Extract the (X, Y) coordinate from the center of the cell holding the provided text.  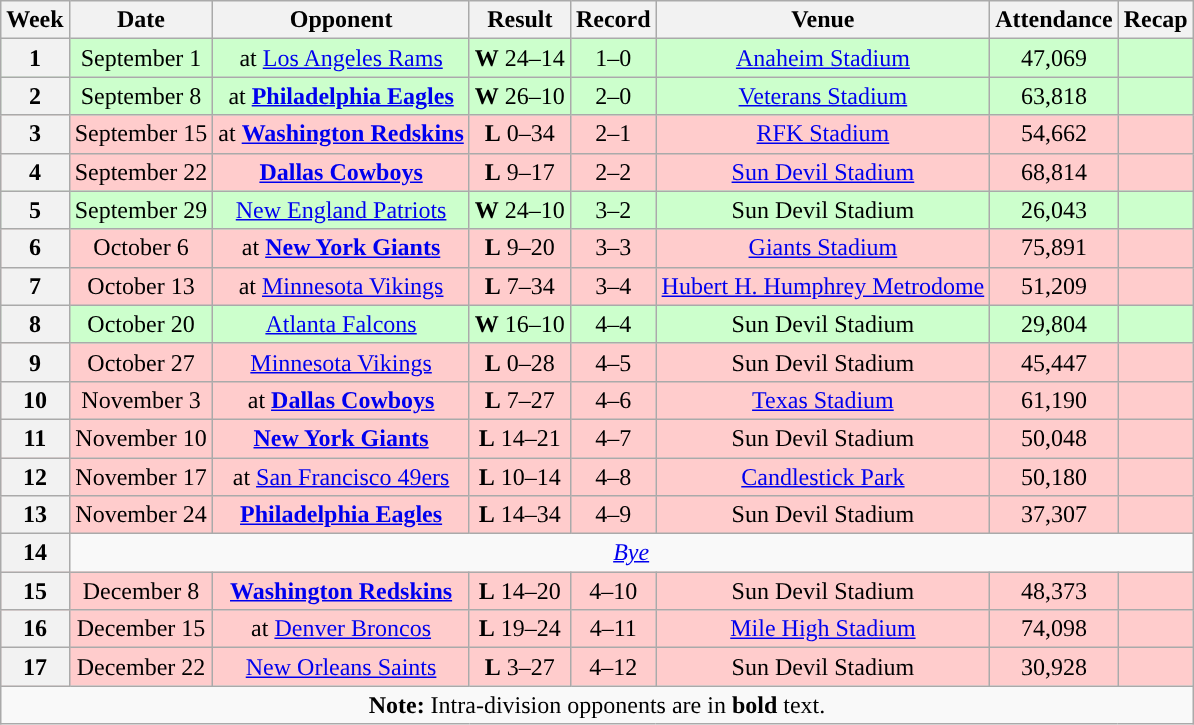
Note: Intra-division opponents are in bold text. (597, 705)
51,209 (1054, 286)
4–6 (613, 400)
17 (35, 667)
68,814 (1054, 172)
2 (35, 96)
11 (35, 438)
9 (35, 362)
Minnesota Vikings (341, 362)
at New York Giants (341, 248)
W 24–10 (520, 210)
47,069 (1054, 58)
4–10 (613, 591)
at Philadelphia Eagles (341, 96)
16 (35, 629)
September 8 (141, 96)
13 (35, 515)
L 14–34 (520, 515)
2–1 (613, 134)
Opponent (341, 20)
L 10–14 (520, 477)
74,098 (1054, 629)
Giants Stadium (823, 248)
3–2 (613, 210)
L 0–28 (520, 362)
Bye (631, 553)
December 15 (141, 629)
November 3 (141, 400)
4 (35, 172)
L 9–20 (520, 248)
2–0 (613, 96)
3–3 (613, 248)
1 (35, 58)
8 (35, 324)
3–4 (613, 286)
L 14–20 (520, 591)
6 (35, 248)
15 (35, 591)
October 13 (141, 286)
4–9 (613, 515)
New Orleans Saints (341, 667)
W 24–14 (520, 58)
2–2 (613, 172)
1–0 (613, 58)
October 6 (141, 248)
50,180 (1054, 477)
29,804 (1054, 324)
L 3–27 (520, 667)
12 (35, 477)
Attendance (1054, 20)
Washington Redskins (341, 591)
November 24 (141, 515)
30,928 (1054, 667)
November 17 (141, 477)
Candlestick Park (823, 477)
December 8 (141, 591)
54,662 (1054, 134)
at Los Angeles Rams (341, 58)
Atlanta Falcons (341, 324)
at Dallas Cowboys (341, 400)
at San Francisco 49ers (341, 477)
14 (35, 553)
61,190 (1054, 400)
4–8 (613, 477)
Mile High Stadium (823, 629)
37,307 (1054, 515)
Hubert H. Humphrey Metrodome (823, 286)
New England Patriots (341, 210)
4–5 (613, 362)
63,818 (1054, 96)
New York Giants (341, 438)
Record (613, 20)
November 10 (141, 438)
Week (35, 20)
at Washington Redskins (341, 134)
Texas Stadium (823, 400)
L 7–34 (520, 286)
7 (35, 286)
September 29 (141, 210)
L 19–24 (520, 629)
September 15 (141, 134)
at Denver Broncos (341, 629)
4–12 (613, 667)
W 26–10 (520, 96)
Venue (823, 20)
Veterans Stadium (823, 96)
75,891 (1054, 248)
L 0–34 (520, 134)
L 14–21 (520, 438)
48,373 (1054, 591)
at Minnesota Vikings (341, 286)
September 1 (141, 58)
3 (35, 134)
RFK Stadium (823, 134)
Anaheim Stadium (823, 58)
4–11 (613, 629)
5 (35, 210)
September 22 (141, 172)
Recap (1156, 20)
L 7–27 (520, 400)
December 22 (141, 667)
Dallas Cowboys (341, 172)
4–4 (613, 324)
4–7 (613, 438)
October 20 (141, 324)
10 (35, 400)
L 9–17 (520, 172)
50,048 (1054, 438)
45,447 (1054, 362)
26,043 (1054, 210)
Result (520, 20)
W 16–10 (520, 324)
Philadelphia Eagles (341, 515)
October 27 (141, 362)
Date (141, 20)
